Capture the cell that displays the provided text and extract its [X, Y] central coordinate. 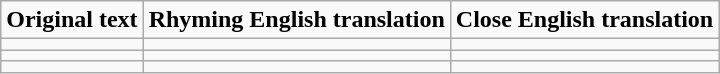
Original text [72, 20]
Rhyming English translation [296, 20]
Close English translation [584, 20]
